For the text-containing cell, return its midpoint in (x, y) coordinate format. 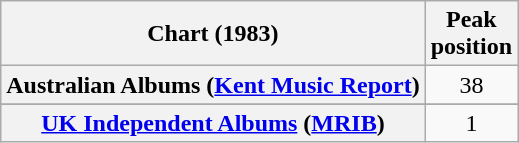
38 (471, 85)
Australian Albums (Kent Music Report) (213, 85)
Peakposition (471, 34)
Chart (1983) (213, 34)
1 (471, 123)
UK Independent Albums (MRIB) (213, 123)
